Capture the cell that displays the provided text and extract its (x, y) central coordinate. 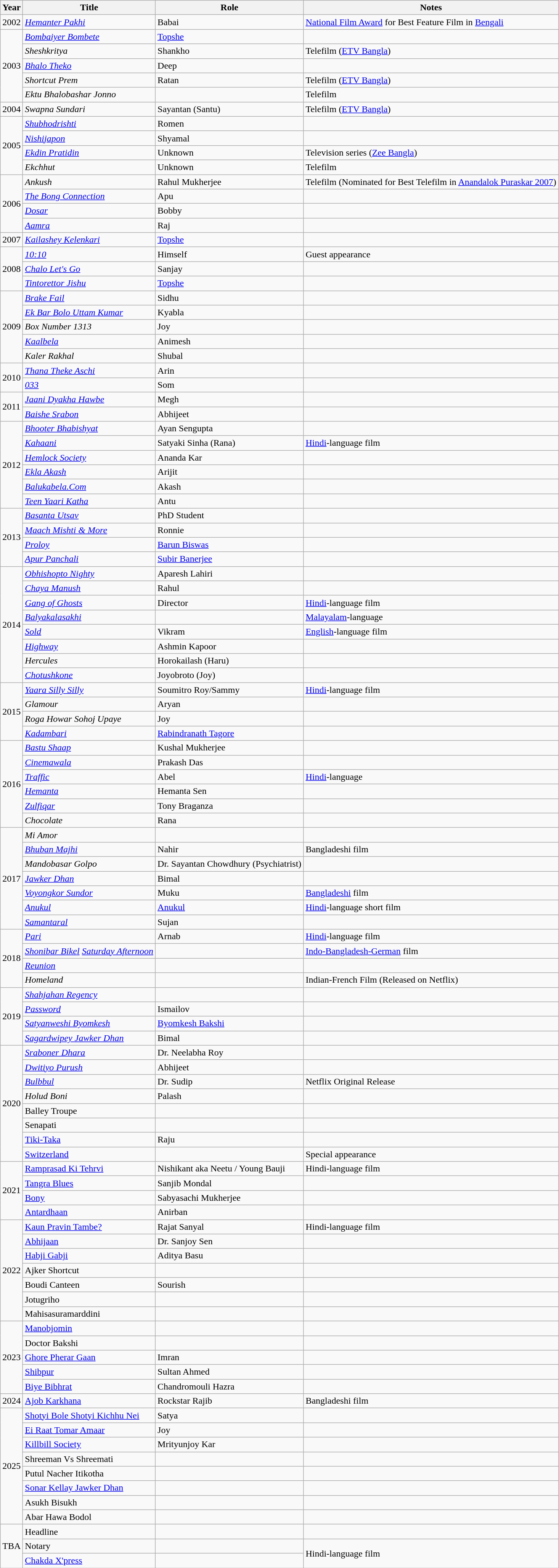
2003 (11, 66)
2024 (11, 1401)
Notes (431, 8)
Vikram (230, 631)
Traffic (89, 777)
Kyabla (230, 312)
Reunion (89, 966)
2002 (11, 22)
Ajob Karkhana (89, 1401)
2007 (11, 240)
Ashmin Kapoor (230, 646)
Chalo Let's Go (89, 269)
Palash (230, 1096)
Indo-Bangladesh-German film (431, 951)
Password (89, 1009)
Ratan (230, 80)
The Bong Connection (89, 196)
Bobby (230, 211)
Box Number 1313 (89, 327)
2004 (11, 109)
Ei Raat Tomar Amaar (89, 1430)
2016 (11, 784)
2017 (11, 878)
Chocolate (89, 820)
Byomkesh Bakshi (230, 1023)
Chakda X'press (89, 1560)
Habji Gabji (89, 1256)
Sanjay (230, 269)
Dr. Sudip (230, 1081)
Bony (89, 1198)
Ananda Kar (230, 458)
Ghore Pherar Gaan (89, 1358)
Nishikant aka Neetu / Young Bauji (230, 1169)
Dr. Sayantan Chowdhury (Psychiatrist) (230, 864)
Balley Troupe (89, 1111)
Roga Howar Sohoj Upaye (89, 719)
Swapna Sundari (89, 109)
Sabyasachi Mukherjee (230, 1198)
Rabindranath Tagore (230, 733)
Title (89, 8)
Telefilm (Nominated for Best Telefilm in Anandalok Puraskar 2007) (431, 182)
Prakash Das (230, 762)
Nishijapon (89, 138)
2013 (11, 537)
Rajat Sanyal (230, 1227)
Hindi-language short film (431, 908)
Imran (230, 1358)
Sagardwipey Jawker Dhan (89, 1038)
Abar Hawa Bodol (89, 1517)
Hercules (89, 661)
Shibpur (89, 1372)
Ronnie (230, 530)
Ismailov (230, 1009)
Maach Mishti & More (89, 530)
Hemanta (89, 791)
Soumitro Roy/Sammy (230, 690)
Boudi Canteen (89, 1285)
Raju (230, 1140)
English-language film (431, 631)
2010 (11, 378)
Chaya Manush (89, 588)
Tony Braganza (230, 806)
Antu (230, 501)
Shreeman Vs Shreemati (89, 1459)
Manobjomin (89, 1328)
Sultan Ahmed (230, 1372)
Barun Biswas (230, 545)
2023 (11, 1357)
2014 (11, 624)
Hemanta Sen (230, 791)
Arijit (230, 472)
Arin (230, 370)
2006 (11, 204)
Sraboner Dhara (89, 1052)
Gang of Ghosts (89, 602)
Megh (230, 399)
Aamra (89, 225)
Tintorettor Jishu (89, 283)
Deep (230, 66)
Biye Bibhrat (89, 1386)
Shankho (230, 51)
Kadambari (89, 733)
Zulfiqar (89, 806)
Abel (230, 777)
Bhooter Bhabishyat (89, 429)
Romen (230, 124)
Balyakalasakhi (89, 617)
Horokailash (Haru) (230, 661)
Chotushkone (89, 675)
Netflix Original Release (431, 1081)
Anirban (230, 1212)
Killbill Society (89, 1444)
Highway (89, 646)
Raj (230, 225)
Cinemawala (89, 762)
Apu (230, 196)
Special appearance (431, 1154)
Hemanter Pakhi (89, 22)
Jaani Dyakha Hawbe (89, 399)
2022 (11, 1270)
Basanta Utsav (89, 516)
Kaalbela (89, 341)
Kailashey Kelenkari (89, 240)
Baishe Srabon (89, 414)
Notary (89, 1546)
Nahir (230, 849)
Mahisasuramarddini (89, 1314)
Satyanweshi Byomkesh (89, 1023)
2012 (11, 465)
2025 (11, 1466)
Dosar (89, 211)
Ekdin Pratidin (89, 153)
Abhijaan (89, 1241)
Chandromouli Hazra (230, 1386)
Sidhu (230, 298)
Holud Boni (89, 1096)
10:10 (89, 254)
Satyaki Sinha (Rana) (230, 443)
Director (230, 602)
Teen Yaari Katha (89, 501)
Indian-French Film (Released on Netflix) (431, 980)
Mi Amor (89, 835)
Sheshkritya (89, 51)
Doctor Bakshi (89, 1343)
TBA (11, 1546)
2015 (11, 712)
2011 (11, 406)
Himself (230, 254)
Asukh Bisukh (89, 1502)
National Film Award for Best Feature Film in Bengali (431, 22)
033 (89, 385)
Ajker Shortcut (89, 1270)
Apur Panchali (89, 559)
Sujan (230, 922)
Tangra Blues (89, 1183)
Year (11, 8)
Bombaiyer Bombete (89, 37)
Subir Banerjee (230, 559)
Glamour (89, 704)
Senapati (89, 1125)
Animesh (230, 341)
Som (230, 385)
Shyamal (230, 138)
Bulbbul (89, 1081)
Pari (89, 937)
Ekla Akash (89, 472)
Jotugriho (89, 1299)
Rahul (230, 588)
Dr. Sanjoy Sen (230, 1241)
Switzerland (89, 1154)
Television series (Zee Bangla) (431, 153)
Hindi-language (431, 777)
Ayan Sengupta (230, 429)
Guest appearance (431, 254)
Ekchhut (89, 167)
2005 (11, 145)
Balukabela.Com (89, 487)
Shubhodrishti (89, 124)
Tiki-Taka (89, 1140)
Role (230, 8)
Shortcut Prem (89, 80)
Rana (230, 820)
2009 (11, 327)
Aryan (230, 704)
Mandobasar Golpo (89, 864)
Bhalo Theko (89, 66)
Shahjahan Regency (89, 994)
Yaara Silly Silly (89, 690)
Kaun Pravin Tambe? (89, 1227)
Aparesh Lahiri (230, 574)
Ek Bar Bolo Uttam Kumar (89, 312)
Homeland (89, 980)
Dwitiyo Purush (89, 1067)
Samantaral (89, 922)
Sold (89, 631)
Shubal (230, 356)
PhD Student (230, 516)
Sonar Kellay Jawker Dhan (89, 1488)
Aditya Basu (230, 1256)
2018 (11, 958)
Headline (89, 1531)
Putul Nacher Itikotha (89, 1473)
Shonibar Bikel Saturday Afternoon (89, 951)
Mrityunjoy Kar (230, 1444)
Kaler Rakhal (89, 356)
Ankush (89, 182)
Jawker Dhan (89, 878)
Brake Fail (89, 298)
Antardhaan (89, 1212)
Voyongkor Sundor (89, 893)
Ramprasad Ki Tehrvi (89, 1169)
Arnab (230, 937)
2019 (11, 1016)
Satya (230, 1415)
Obhishopto Nighty (89, 574)
Ektu Bhalobashar Jonno (89, 95)
Sanjib Mondal (230, 1183)
Sourish (230, 1285)
Thana Theke Aschi (89, 370)
2008 (11, 269)
Kushal Mukherjee (230, 748)
Bhuban Majhi (89, 849)
2021 (11, 1190)
Dr. Neelabha Roy (230, 1052)
Muku (230, 893)
Bastu Shaap (89, 748)
Sayantan (Santu) (230, 109)
Shotyi Bole Shotyi Kichhu Nei (89, 1415)
Rockstar Rajib (230, 1401)
Kahaani (89, 443)
Babai (230, 22)
Akash (230, 487)
Hemlock Society (89, 458)
Joyobroto (Joy) (230, 675)
Rahul Mukherjee (230, 182)
Proloy (89, 545)
Malayalam-language (431, 617)
2020 (11, 1103)
